Return the (x, y) coordinate for the center point of the cell that contains the specified text.  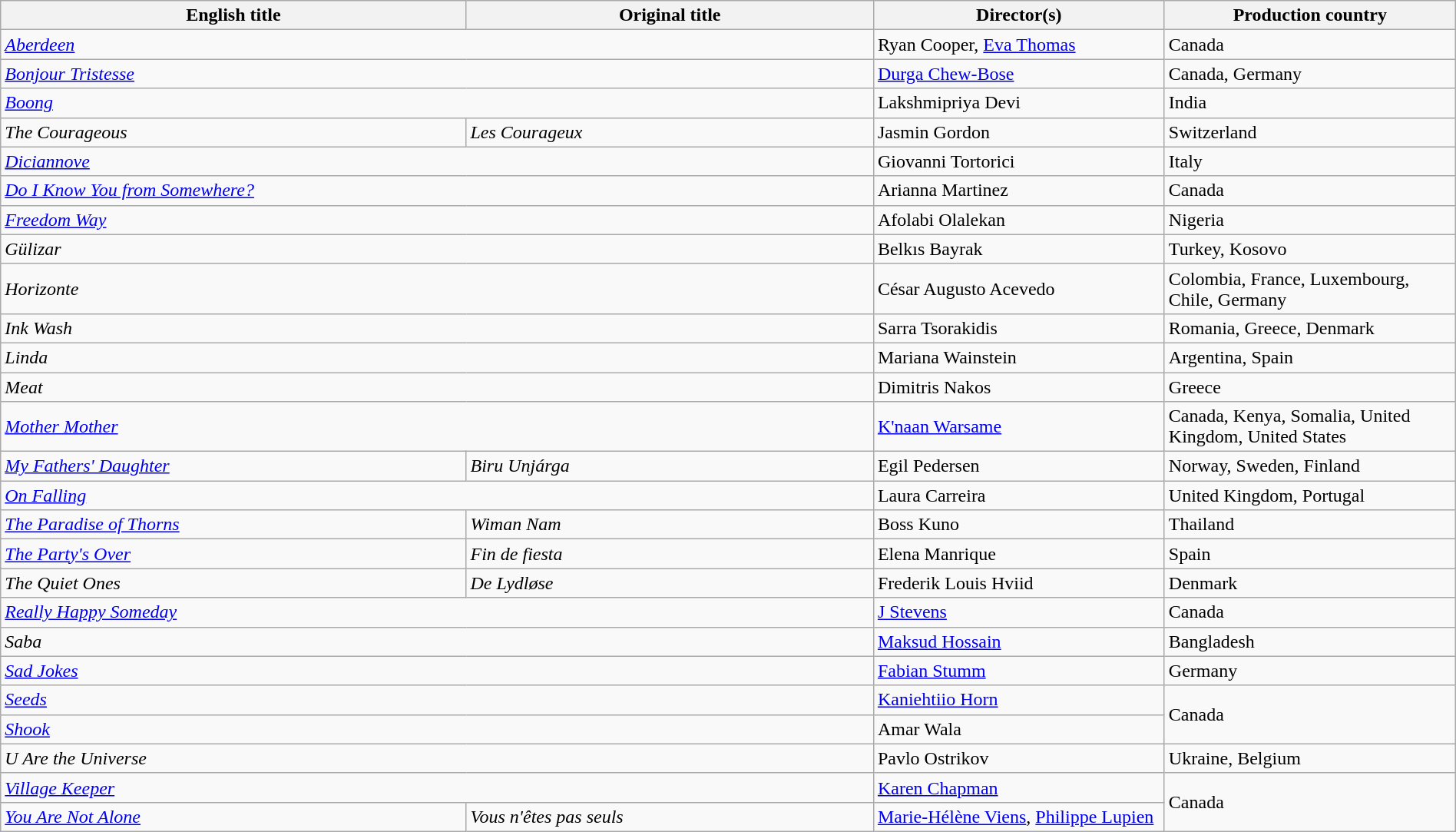
Really Happy Someday (438, 612)
Norway, Sweden, Finland (1310, 466)
Saba (438, 641)
Ryan Cooper, Eva Thomas (1018, 45)
U Are the Universe (438, 758)
The Party's Over (233, 554)
Colombia, France, Luxembourg, Chile, Germany (1310, 289)
Horizonte (438, 289)
Egil Pedersen (1018, 466)
You Are Not Alone (233, 817)
Production country (1310, 15)
Spain (1310, 554)
Maksud Hossain (1018, 641)
Biru Unjárga (670, 466)
De Lydløse (670, 583)
The Courageous (233, 132)
Laura Carreira (1018, 496)
Canada, Kenya, Somalia, United Kingdom, United States (1310, 427)
Director(s) (1018, 15)
Greece (1310, 386)
Fin de fiesta (670, 554)
Bonjour Tristesse (438, 74)
Fabian Stumm (1018, 671)
Mother Mother (438, 427)
Pavlo Ostrikov (1018, 758)
Canada, Germany (1310, 74)
My Fathers' Daughter (233, 466)
Sad Jokes (438, 671)
Argentina, Spain (1310, 357)
Durga Chew-Bose (1018, 74)
Romania, Greece, Denmark (1310, 328)
Marie-Hélène Viens, Philippe Lupien (1018, 817)
Linda (438, 357)
Original title (670, 15)
Boong (438, 103)
Vous n'êtes pas seuls (670, 817)
Ukraine, Belgium (1310, 758)
Denmark (1310, 583)
Dimitris Nakos (1018, 386)
On Falling (438, 496)
Germany (1310, 671)
Turkey, Kosovo (1310, 249)
Freedom Way (438, 220)
Village Keeper (438, 787)
Diciannove (438, 161)
Kaniehtiio Horn (1018, 700)
J Stevens (1018, 612)
Ink Wash (438, 328)
Aberdeen (438, 45)
Giovanni Tortorici (1018, 161)
Belkıs Bayrak (1018, 249)
India (1310, 103)
Afolabi Olalekan (1018, 220)
English title (233, 15)
The Paradise of Thorns (233, 525)
United Kingdom, Portugal (1310, 496)
Arianna Martinez (1018, 191)
César Augusto Acevedo (1018, 289)
The Quiet Ones (233, 583)
Italy (1310, 161)
Boss Kuno (1018, 525)
Les Courageux (670, 132)
Sarra Tsorakidis (1018, 328)
K'naan Warsame (1018, 427)
Lakshmipriya Devi (1018, 103)
Nigeria (1310, 220)
Jasmin Gordon (1018, 132)
Wiman Nam (670, 525)
Do I Know You from Somewhere? (438, 191)
Switzerland (1310, 132)
Thailand (1310, 525)
Amar Wala (1018, 729)
Bangladesh (1310, 641)
Mariana Wainstein (1018, 357)
Shook (438, 729)
Karen Chapman (1018, 787)
Meat (438, 386)
Elena Manrique (1018, 554)
Frederik Louis Hviid (1018, 583)
Seeds (438, 700)
Gülizar (438, 249)
